Capture the cell that displays the provided text and extract its (x, y) central coordinate. 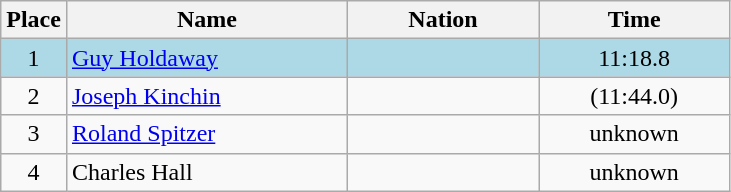
Nation (444, 20)
Charles Hall (206, 172)
Place (34, 20)
11:18.8 (634, 58)
3 (34, 134)
1 (34, 58)
(11:44.0) (634, 96)
Joseph Kinchin (206, 96)
Time (634, 20)
Roland Spitzer (206, 134)
Name (206, 20)
Guy Holdaway (206, 58)
2 (34, 96)
4 (34, 172)
